Identify which cell holds the provided text, then report its (X, Y) central coordinate. 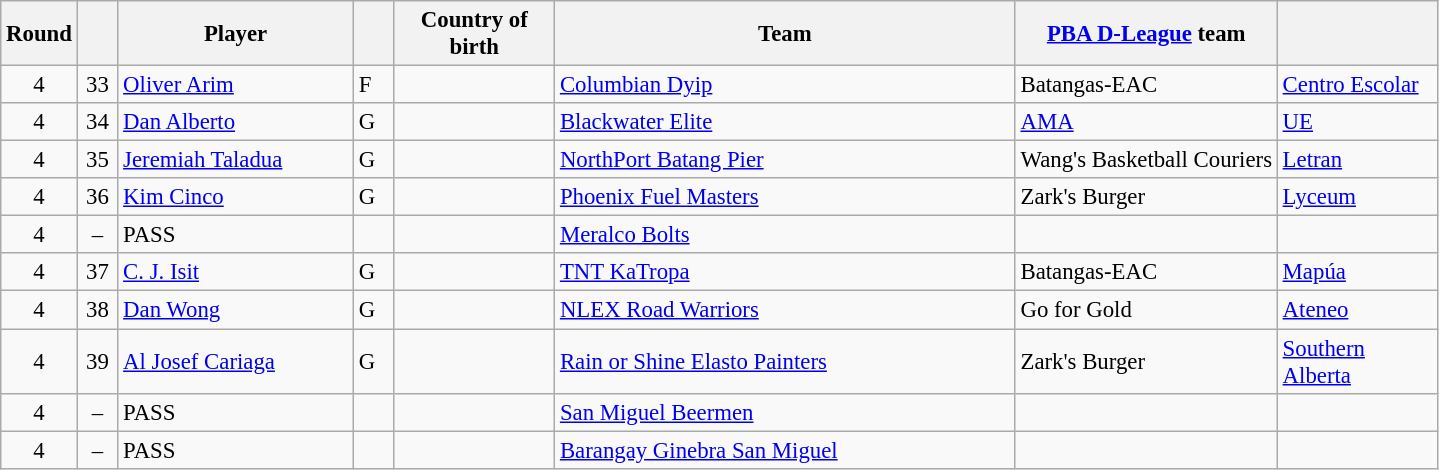
34 (98, 122)
F (374, 85)
Team (786, 34)
Barangay Ginebra San Miguel (786, 450)
Dan Wong (236, 310)
PBA D-League team (1146, 34)
Letran (1358, 160)
Ateneo (1358, 310)
Rain or Shine Elasto Painters (786, 362)
Columbian Dyip (786, 85)
Go for Gold (1146, 310)
AMA (1146, 122)
Blackwater Elite (786, 122)
37 (98, 273)
TNT KaTropa (786, 273)
San Miguel Beermen (786, 412)
Country of birth (474, 34)
Round (39, 34)
36 (98, 197)
NorthPort Batang Pier (786, 160)
Meralco Bolts (786, 235)
Player (236, 34)
Wang's Basketball Couriers (1146, 160)
Phoenix Fuel Masters (786, 197)
Centro Escolar (1358, 85)
Jeremiah Taladua (236, 160)
NLEX Road Warriors (786, 310)
Dan Alberto (236, 122)
Oliver Arim (236, 85)
39 (98, 362)
UE (1358, 122)
33 (98, 85)
Al Josef Cariaga (236, 362)
Southern Alberta (1358, 362)
Lyceum (1358, 197)
38 (98, 310)
Mapúa (1358, 273)
35 (98, 160)
C. J. Isit (236, 273)
Kim Cinco (236, 197)
